From the cell containing the given text, extract its center point as [X, Y] coordinate. 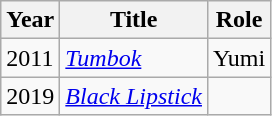
2019 [30, 96]
Title [134, 20]
Role [240, 20]
2011 [30, 58]
Yumi [240, 58]
Tumbok [134, 58]
Black Lipstick [134, 96]
Year [30, 20]
